Detect which cell encompasses the target text, then output its [x, y] center coordinate. 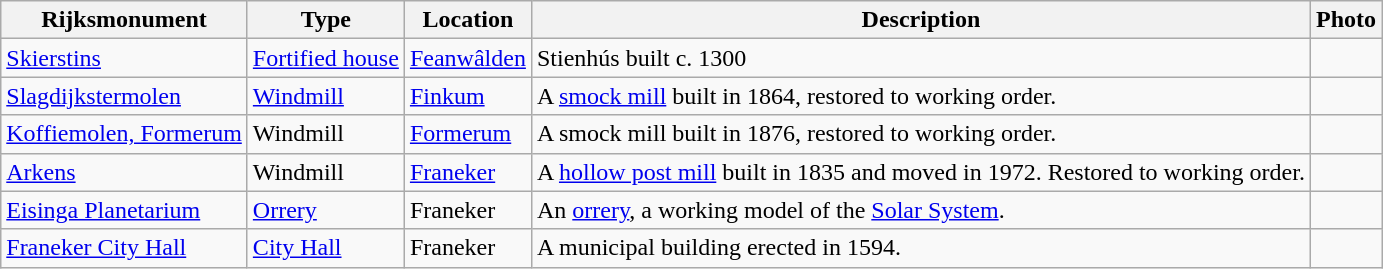
Type [326, 20]
Photo [1346, 20]
Formerum [468, 134]
Location [468, 20]
Feanwâlden [468, 58]
Finkum [468, 96]
Description [920, 20]
Fortified house [326, 58]
Eisinga Planetarium [124, 210]
An orrery, a working model of the Solar System. [920, 210]
Orrery [326, 210]
A hollow post mill built in 1835 and moved in 1972. Restored to working order. [920, 172]
Arkens [124, 172]
A smock mill built in 1876, restored to working order. [920, 134]
Skierstins [124, 58]
Franeker City Hall [124, 248]
City Hall [326, 248]
A smock mill built in 1864, restored to working order. [920, 96]
Rijksmonument [124, 20]
Stienhús built c. 1300 [920, 58]
Slagdijkstermolen [124, 96]
A municipal building erected in 1594. [920, 248]
Koffiemolen, Formerum [124, 134]
